Output the [X, Y] coordinate of the center of the cell containing the given text.  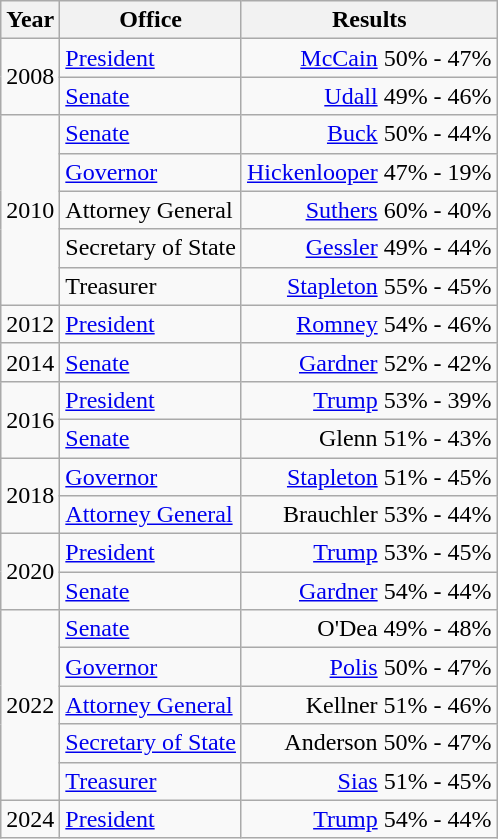
Gardner 54% - 44% [369, 591]
Gessler 49% - 44% [369, 248]
2010 [30, 210]
Romney 54% - 46% [369, 324]
2024 [30, 819]
Trump 53% - 45% [369, 553]
Office [151, 20]
Hickenlooper 47% - 19% [369, 172]
Udall 49% - 46% [369, 96]
Brauchler 53% - 44% [369, 515]
Polis 50% - 47% [369, 667]
McCain 50% - 47% [369, 58]
2016 [30, 419]
2020 [30, 572]
Buck 50% - 44% [369, 134]
Trump 54% - 44% [369, 819]
Results [369, 20]
2014 [30, 362]
Stapleton 51% - 45% [369, 477]
Stapleton 55% - 45% [369, 286]
Year [30, 20]
Kellner 51% - 46% [369, 705]
O'Dea 49% - 48% [369, 629]
Suthers 60% - 40% [369, 210]
Sias 51% - 45% [369, 781]
Anderson 50% - 47% [369, 743]
2022 [30, 705]
Glenn 51% - 43% [369, 438]
2012 [30, 324]
Gardner 52% - 42% [369, 362]
2018 [30, 496]
Trump 53% - 39% [369, 400]
2008 [30, 77]
